Pinpoint the cell where the given text exists, returning its [X, Y] midpoint coordinate. 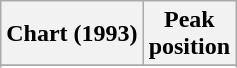
Peakposition [189, 34]
Chart (1993) [72, 34]
